Locate the cell with the specified text and output its (x, y) center coordinate. 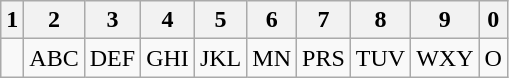
PRS (324, 58)
GHI (168, 58)
6 (272, 20)
2 (54, 20)
ABC (54, 58)
O (493, 58)
1 (12, 20)
4 (168, 20)
WXY (445, 58)
DEF (112, 58)
JKL (220, 58)
3 (112, 20)
8 (380, 20)
TUV (380, 58)
0 (493, 20)
5 (220, 20)
7 (324, 20)
9 (445, 20)
MN (272, 58)
